Scan for the cell matching the given text and deliver its [X, Y] coordinate at center. 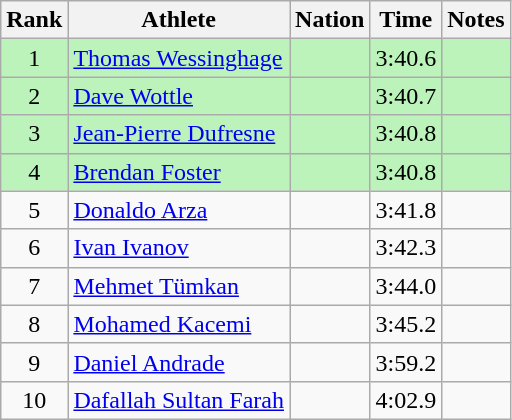
Brendan Foster [179, 172]
Jean-Pierre Dufresne [179, 134]
Rank [34, 20]
Athlete [179, 20]
Time [406, 20]
2 [34, 96]
3:44.0 [406, 286]
Ivan Ivanov [179, 248]
3:41.8 [406, 210]
3:42.3 [406, 248]
3:45.2 [406, 324]
Mohamed Kacemi [179, 324]
3:59.2 [406, 362]
6 [34, 248]
Nation [330, 20]
Notes [476, 20]
Dafallah Sultan Farah [179, 400]
Daniel Andrade [179, 362]
Donaldo Arza [179, 210]
7 [34, 286]
10 [34, 400]
5 [34, 210]
Mehmet Tümkan [179, 286]
3 [34, 134]
3:40.7 [406, 96]
4 [34, 172]
4:02.9 [406, 400]
9 [34, 362]
8 [34, 324]
Dave Wottle [179, 96]
1 [34, 58]
3:40.6 [406, 58]
Thomas Wessinghage [179, 58]
